Find where the given text appears and provide that cell's center as [X, Y] coordinate. 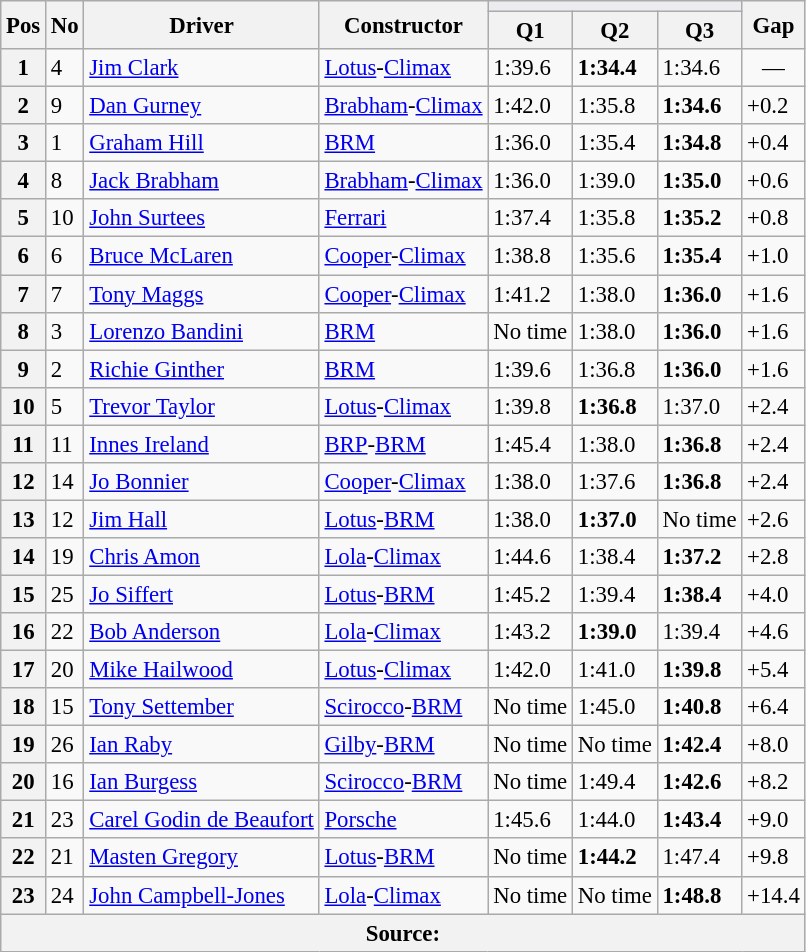
Lorenzo Bandini [202, 331]
Jim Hall [202, 519]
+4.6 [774, 632]
1:42.4 [700, 745]
Ian Burgess [202, 782]
+0.6 [774, 181]
+0.4 [774, 143]
+9.0 [774, 820]
John Campbell-Jones [202, 895]
Constructor [404, 25]
No [65, 25]
Masten Gregory [202, 858]
Gap [774, 25]
1:49.4 [616, 782]
BRP-BRM [404, 444]
+6.4 [774, 707]
24 [65, 895]
Ian Raby [202, 745]
26 [65, 745]
Pos [24, 25]
+4.0 [774, 594]
Q1 [530, 31]
Tony Maggs [202, 294]
+9.8 [774, 858]
Tony Settember [202, 707]
Graham Hill [202, 143]
Trevor Taylor [202, 406]
Jim Clark [202, 68]
1:34.4 [616, 68]
1:48.8 [700, 895]
+2.6 [774, 519]
Dan Gurney [202, 106]
1:35.6 [616, 256]
1:43.2 [530, 632]
Mike Hailwood [202, 670]
1:44.6 [530, 557]
Source: [403, 933]
+0.8 [774, 219]
Q2 [616, 31]
Gilby-BRM [404, 745]
1:47.4 [700, 858]
+14.4 [774, 895]
1:43.4 [700, 820]
Bruce McLaren [202, 256]
Carel Godin de Beaufort [202, 820]
25 [65, 594]
+1.0 [774, 256]
Jo Bonnier [202, 482]
+2.8 [774, 557]
Driver [202, 25]
— [774, 68]
1:35.2 [700, 219]
1:37.6 [616, 482]
1:37.4 [530, 219]
1:45.0 [616, 707]
1:44.0 [616, 820]
1:45.2 [530, 594]
18 [24, 707]
17 [24, 670]
1:42.6 [700, 782]
1:38.8 [530, 256]
John Surtees [202, 219]
+0.2 [774, 106]
1:45.4 [530, 444]
Bob Anderson [202, 632]
1:37.2 [700, 557]
1:34.8 [700, 143]
Ferrari [404, 219]
Chris Amon [202, 557]
Richie Ginther [202, 369]
+8.2 [774, 782]
1:44.2 [616, 858]
Innes Ireland [202, 444]
+5.4 [774, 670]
1:40.8 [700, 707]
1:35.0 [700, 181]
13 [24, 519]
1:45.6 [530, 820]
Jack Brabham [202, 181]
Jo Siffert [202, 594]
Q3 [700, 31]
Porsche [404, 820]
1:41.2 [530, 294]
+8.0 [774, 745]
1:41.0 [616, 670]
